Return the [x, y] coordinate for the center point of the cell that contains the specified text.  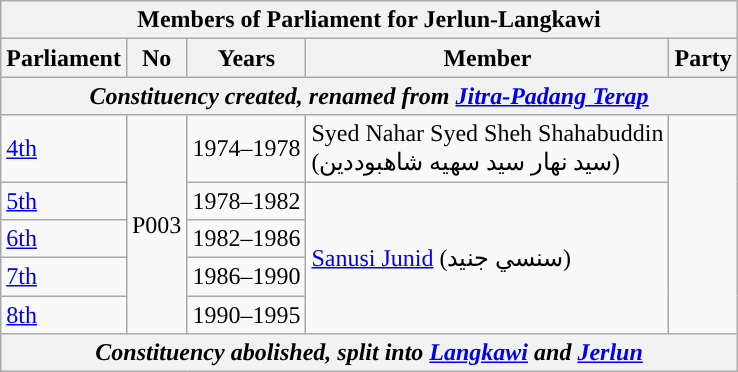
1974–1978 [246, 148]
Constituency created, renamed from Jitra-Padang Terap [370, 96]
Party [703, 58]
Sanusi Junid (سنسي جنيد) [488, 258]
Years [246, 58]
7th [64, 277]
No [156, 58]
5th [64, 201]
1986–1990 [246, 277]
Syed Nahar Syed Sheh Shahabuddin (سيد نهار سيد سهيه شاهبوددين) [488, 148]
6th [64, 239]
1982–1986 [246, 239]
Constituency abolished, split into Langkawi and Jerlun [370, 353]
4th [64, 148]
1990–1995 [246, 315]
P003 [156, 224]
1978–1982 [246, 201]
Parliament [64, 58]
Members of Parliament for Jerlun-Langkawi [370, 20]
Member [488, 58]
8th [64, 315]
